Provide the [x, y] coordinate of the cell's center where the given text is located.  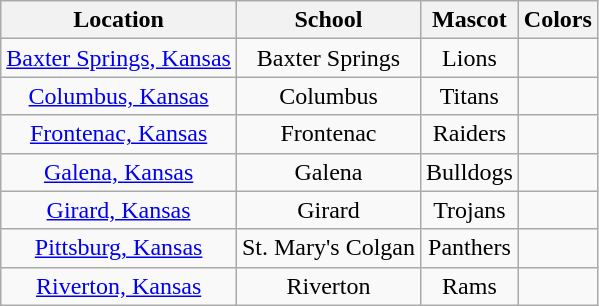
Titans [470, 96]
Frontenac [328, 134]
Colors [558, 20]
Riverton [328, 286]
Pittsburg, Kansas [119, 248]
St. Mary's Colgan [328, 248]
Bulldogs [470, 172]
Galena [328, 172]
Panthers [470, 248]
Lions [470, 58]
Trojans [470, 210]
Raiders [470, 134]
Rams [470, 286]
Columbus, Kansas [119, 96]
Location [119, 20]
Columbus [328, 96]
Mascot [470, 20]
Riverton, Kansas [119, 286]
Baxter Springs [328, 58]
Girard, Kansas [119, 210]
Galena, Kansas [119, 172]
Frontenac, Kansas [119, 134]
School [328, 20]
Baxter Springs, Kansas [119, 58]
Girard [328, 210]
